Capture the cell that displays the provided text and extract its (X, Y) central coordinate. 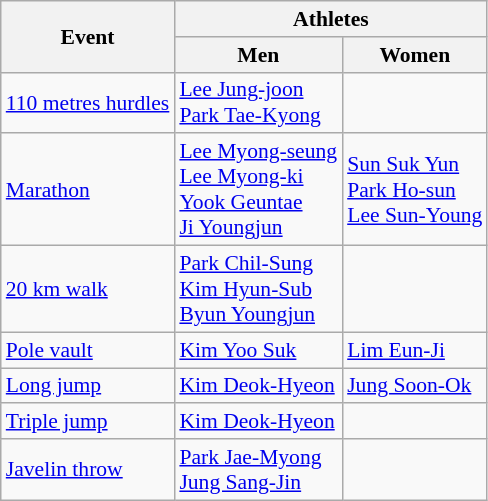
Kim Yoo Suk (258, 350)
110 metres hurdles (88, 102)
Javelin throw (88, 470)
Lee Jung-joon Park Tae-Kyong (258, 102)
Long jump (88, 386)
Athletes (330, 19)
Women (414, 55)
Event (88, 36)
Sun Suk Yun Park Ho-sun Lee Sun-Young (414, 190)
Lee Myong-seung Lee Myong-ki Yook Geuntae Ji Youngjun (258, 190)
Pole vault (88, 350)
Park Chil-Sung Kim Hyun-Sub Byun Youngjun (258, 290)
Lim Eun-Ji (414, 350)
Marathon (88, 190)
Jung Soon-Ok (414, 386)
Park Jae-Myong Jung Sang-Jin (258, 470)
Men (258, 55)
Triple jump (88, 422)
20 km walk (88, 290)
